Detect which cell encompasses the target text, then output its [x, y] center coordinate. 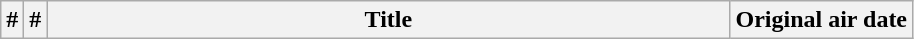
Title [388, 20]
Original air date [822, 20]
